Provide the [x, y] coordinate of the cell's center where the given text is located.  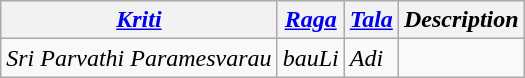
Adi [371, 58]
bauLi [310, 58]
Sri Parvathi Paramesvarau [139, 58]
Description [461, 20]
Raga [310, 20]
Tala [371, 20]
Kriti [139, 20]
